Capture the cell that displays the provided text and extract its (x, y) central coordinate. 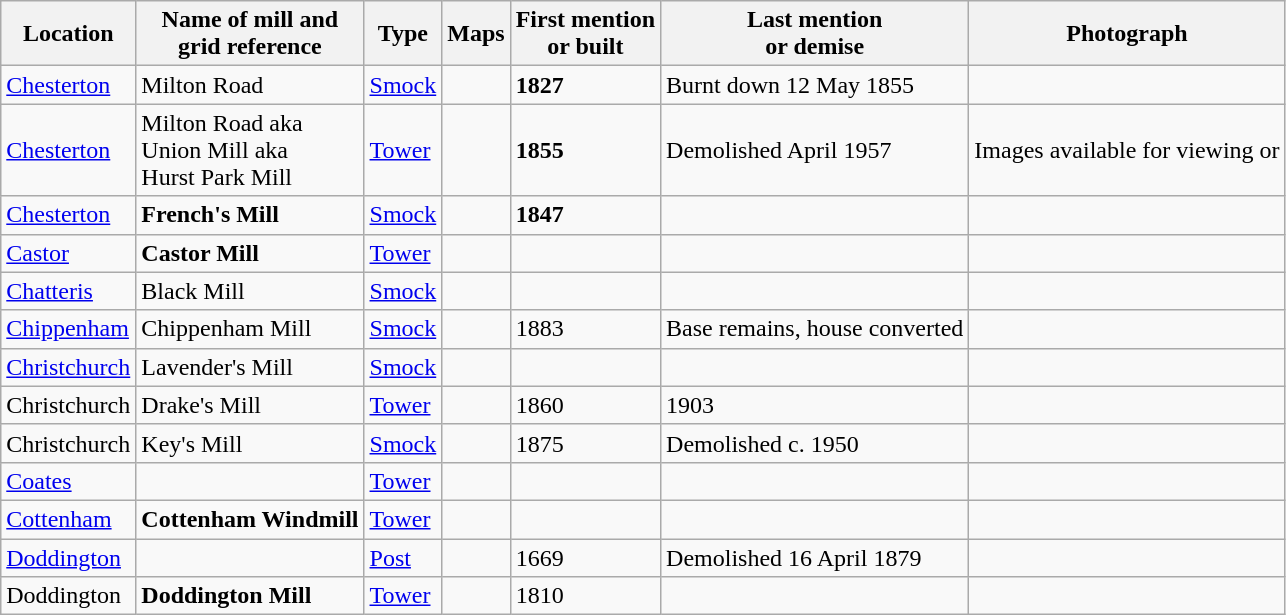
Last mention or demise (815, 34)
Castor Mill (250, 253)
Castor (68, 253)
Demolished c. 1950 (815, 443)
Cottenham Windmill (250, 519)
1855 (585, 150)
1827 (585, 85)
1903 (815, 405)
Demolished 16 April 1879 (815, 557)
Photograph (1127, 34)
Chippenham Mill (250, 329)
Milton Road (250, 85)
First mentionor built (585, 34)
Lavender's Mill (250, 367)
Images available for viewing or (1127, 150)
Maps (476, 34)
1810 (585, 596)
Black Mill (250, 291)
Drake's Mill (250, 405)
Milton Road akaUnion Mill akaHurst Park Mill (250, 150)
French's Mill (250, 215)
Base remains, house converted (815, 329)
Chatteris (68, 291)
Key's Mill (250, 443)
1669 (585, 557)
Post (403, 557)
Doddington Mill (250, 596)
Chippenham (68, 329)
Burnt down 12 May 1855 (815, 85)
Demolished April 1957 (815, 150)
Location (68, 34)
Cottenham (68, 519)
Name of mill andgrid reference (250, 34)
1847 (585, 215)
1860 (585, 405)
Coates (68, 481)
Type (403, 34)
1875 (585, 443)
1883 (585, 329)
